Identify which cell holds the provided text, then report its [X, Y] central coordinate. 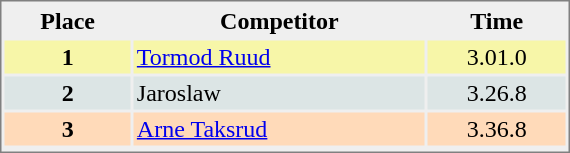
Tormod Ruud [280, 56]
Competitor [280, 20]
Jaroslaw [280, 92]
3.36.8 [497, 128]
2 [67, 92]
Time [497, 20]
3.01.0 [497, 56]
Place [67, 20]
3.26.8 [497, 92]
3 [67, 128]
1 [67, 56]
Arne Taksrud [280, 128]
